Capture the cell that displays the provided text and extract its [X, Y] central coordinate. 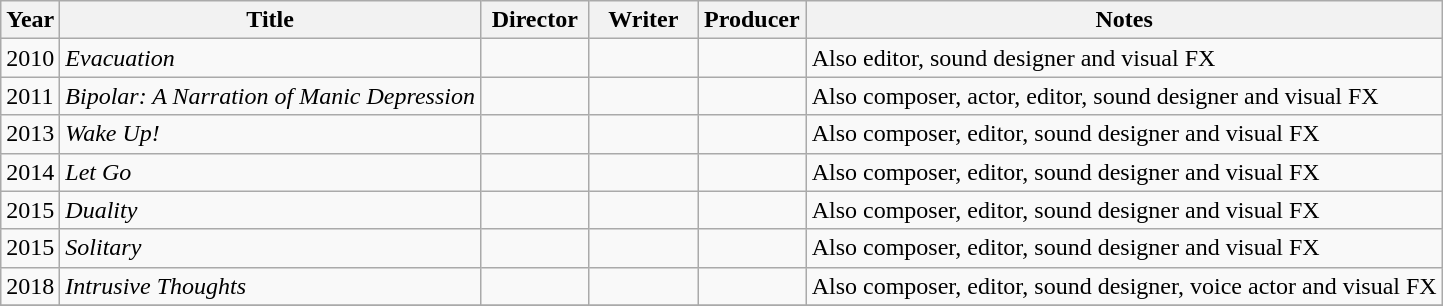
Wake Up! [270, 134]
Also editor, sound designer and visual FX [1124, 58]
Solitary [270, 248]
Director [534, 20]
2014 [30, 172]
2018 [30, 286]
Writer [644, 20]
Evacuation [270, 58]
2013 [30, 134]
Producer [752, 20]
Year [30, 20]
Also composer, editor, sound designer, voice actor and visual FX [1124, 286]
Let Go [270, 172]
Title [270, 20]
Intrusive Thoughts [270, 286]
2010 [30, 58]
Notes [1124, 20]
Bipolar: A Narration of Manic Depression [270, 96]
2011 [30, 96]
Duality [270, 210]
Also composer, actor, editor, sound designer and visual FX [1124, 96]
